Find where the given text appears and provide that cell's center as (x, y) coordinate. 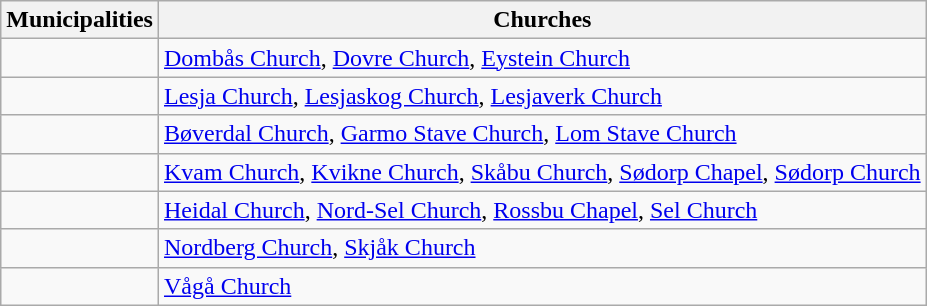
Nordberg Church, Skjåk Church (542, 248)
Municipalities (80, 20)
Kvam Church, Kvikne Church, Skåbu Church, Sødorp Chapel, Sødorp Church (542, 172)
Heidal Church, Nord-Sel Church, Rossbu Chapel, Sel Church (542, 210)
Churches (542, 20)
Lesja Church, Lesjaskog Church, Lesjaverk Church (542, 96)
Bøverdal Church, Garmo Stave Church, Lom Stave Church (542, 134)
Dombås Church, Dovre Church, Eystein Church (542, 58)
Vågå Church (542, 286)
